Determine the [X, Y] coordinate at the center of the cell enclosing the given text.  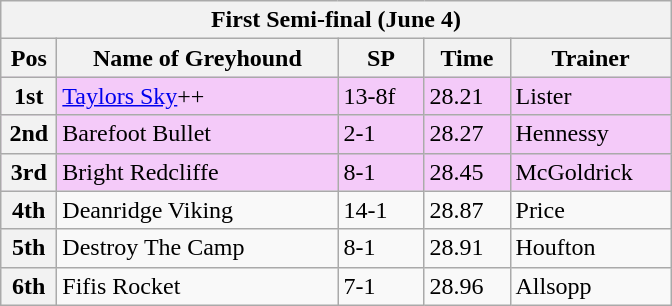
SP [381, 58]
7-1 [381, 286]
Destroy The Camp [198, 248]
3rd [29, 172]
28.96 [467, 286]
Pos [29, 58]
Trainer [590, 58]
Bright Redcliffe [198, 172]
28.27 [467, 134]
1st [29, 96]
Time [467, 58]
Barefoot Bullet [198, 134]
Taylors Sky++ [198, 96]
First Semi-final (June 4) [336, 20]
6th [29, 286]
McGoldrick [590, 172]
2nd [29, 134]
2-1 [381, 134]
Allsopp [590, 286]
Hennessy [590, 134]
28.21 [467, 96]
Houfton [590, 248]
13-8f [381, 96]
28.45 [467, 172]
5th [29, 248]
14-1 [381, 210]
28.91 [467, 248]
Deanridge Viking [198, 210]
Name of Greyhound [198, 58]
Price [590, 210]
Fifis Rocket [198, 286]
Lister [590, 96]
28.87 [467, 210]
4th [29, 210]
